Search for the cell housing the specified text and yield its (x, y) center coordinate. 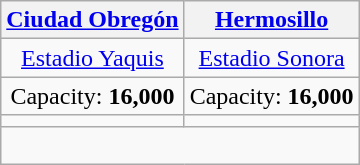
Ciudad Obregón (92, 20)
Estadio Sonora (272, 58)
Estadio Yaquis (92, 58)
Hermosillo (272, 20)
